Output the [x, y] coordinate of the center of the cell containing the given text.  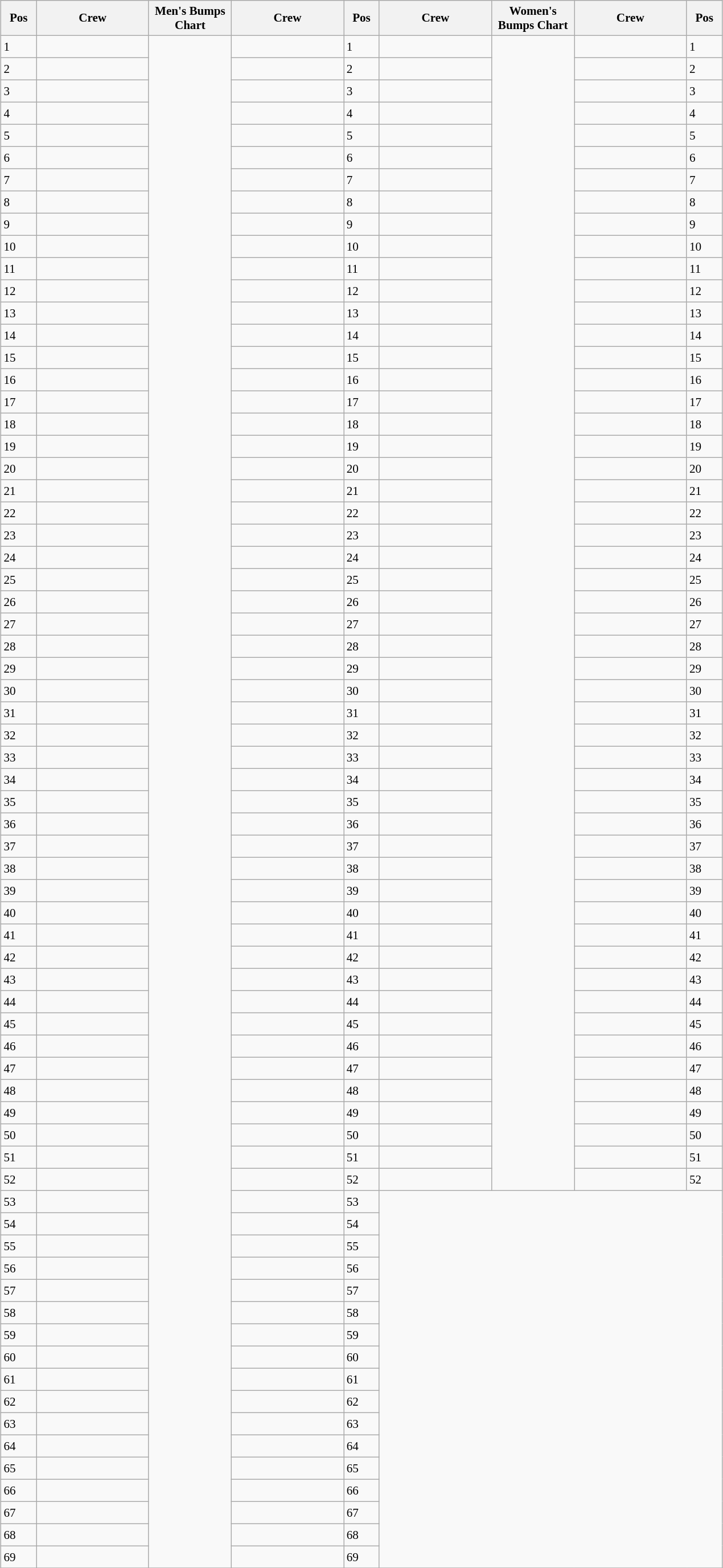
Women's Bumps Chart [533, 18]
Men's Bumps Chart [190, 18]
